Find where the given text appears and provide that cell's center as [x, y] coordinate. 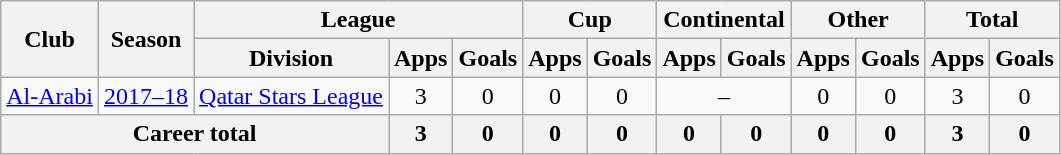
League [358, 20]
Al-Arabi [50, 96]
– [724, 96]
Total [992, 20]
Cup [590, 20]
Club [50, 39]
Continental [724, 20]
Qatar Stars League [292, 96]
Career total [195, 134]
2017–18 [146, 96]
Season [146, 39]
Other [858, 20]
Division [292, 58]
